Scan for the cell matching the given text and deliver its (x, y) coordinate at center. 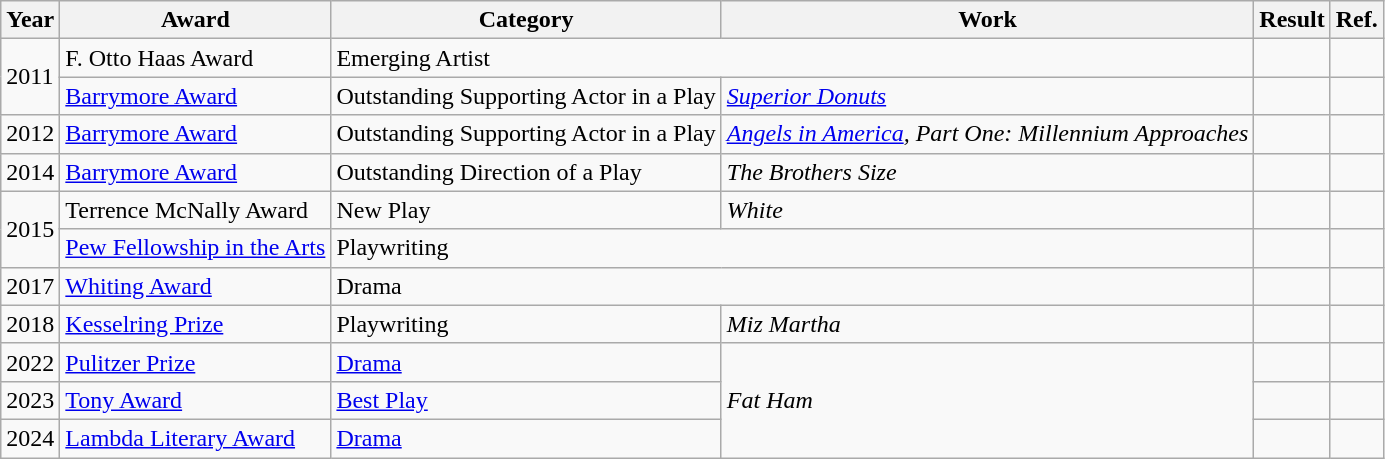
Terrence McNally Award (196, 210)
2023 (30, 400)
Angels in America, Part One: Millennium Approaches (988, 134)
White (988, 210)
New Play (526, 210)
Kesselring Prize (196, 324)
Category (526, 20)
Award (196, 20)
F. Otto Haas Award (196, 58)
2018 (30, 324)
Whiting Award (196, 286)
Superior Donuts (988, 96)
2017 (30, 286)
Best Play (526, 400)
Tony Award (196, 400)
2014 (30, 172)
Pew Fellowship in the Arts (196, 248)
Outstanding Direction of a Play (526, 172)
2022 (30, 362)
Ref. (1356, 20)
2012 (30, 134)
Emerging Artist (792, 58)
2015 (30, 229)
Miz Martha (988, 324)
Lambda Literary Award (196, 438)
Work (988, 20)
Fat Ham (988, 400)
Pulitzer Prize (196, 362)
Year (30, 20)
2024 (30, 438)
2011 (30, 77)
The Brothers Size (988, 172)
Result (1292, 20)
